Detect which cell encompasses the target text, then output its [X, Y] center coordinate. 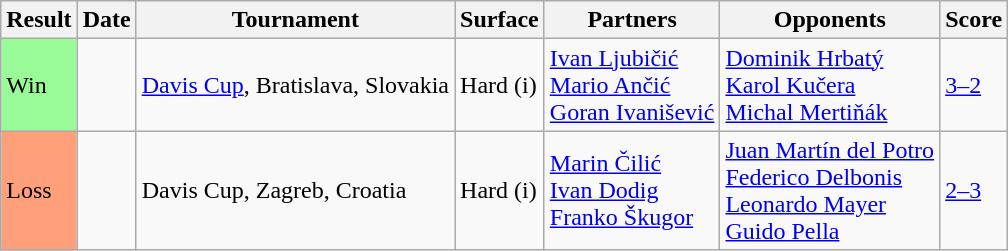
Surface [500, 20]
Davis Cup, Zagreb, Croatia [295, 190]
Win [39, 85]
2–3 [974, 190]
Ivan Ljubičić Mario Ančić Goran Ivanišević [632, 85]
3–2 [974, 85]
Result [39, 20]
Marin Čilić Ivan Dodig Franko Škugor [632, 190]
Loss [39, 190]
Juan Martín del Potro Federico Delbonis Leonardo Mayer Guido Pella [830, 190]
Partners [632, 20]
Score [974, 20]
Tournament [295, 20]
Opponents [830, 20]
Davis Cup, Bratislava, Slovakia [295, 85]
Date [106, 20]
Dominik Hrbatý Karol Kučera Michal Mertiňák [830, 85]
